Search for the cell housing the specified text and yield its (X, Y) center coordinate. 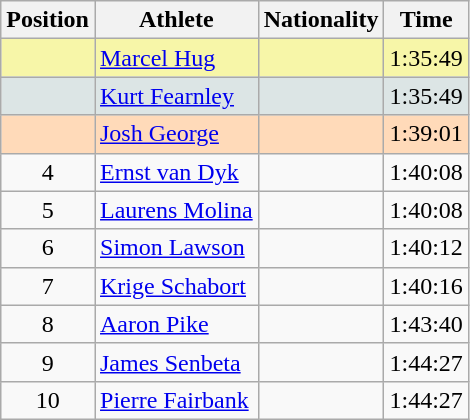
Ernst van Dyk (176, 172)
Josh George (176, 134)
Time (426, 20)
5 (48, 210)
9 (48, 362)
Nationality (321, 20)
7 (48, 286)
James Senbeta (176, 362)
Aaron Pike (176, 324)
Laurens Molina (176, 210)
Kurt Fearnley (176, 96)
Position (48, 20)
8 (48, 324)
10 (48, 400)
Simon Lawson (176, 248)
Pierre Fairbank (176, 400)
Athlete (176, 20)
1:39:01 (426, 134)
1:43:40 (426, 324)
Krige Schabort (176, 286)
4 (48, 172)
1:40:12 (426, 248)
Marcel Hug (176, 58)
6 (48, 248)
1:40:16 (426, 286)
